Return [X, Y] of the center of cell containing provided text 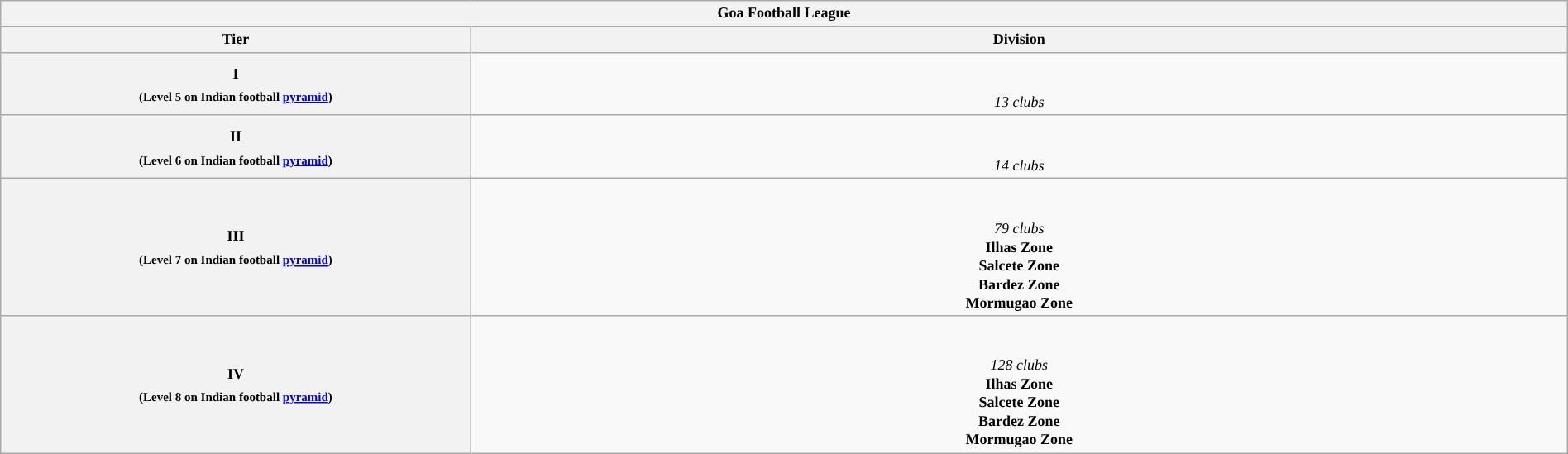
79 clubs Ilhas Zone Salcete Zone Bardez Zone Mormugao Zone [1019, 246]
13 clubs [1019, 84]
I(Level 5 on Indian football pyramid) [236, 84]
IV(Level 8 on Indian football pyramid) [236, 385]
Division [1019, 40]
III(Level 7 on Indian football pyramid) [236, 246]
128 clubs Ilhas Zone Salcete Zone Bardez Zone Mormugao Zone [1019, 385]
Goa Football League [784, 13]
14 clubs [1019, 146]
Tier [236, 40]
II(Level 6 on Indian football pyramid) [236, 146]
